Capture the cell that displays the provided text and extract its (x, y) central coordinate. 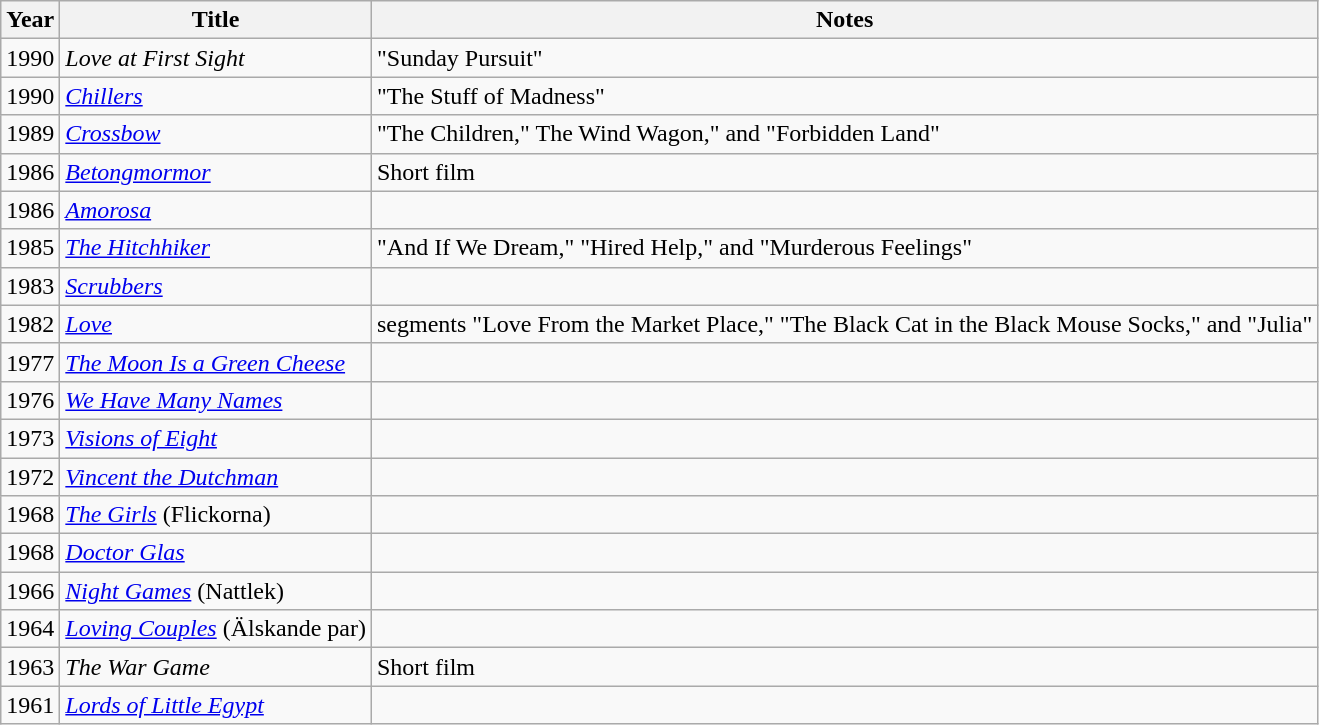
"And If We Dream," "Hired Help," and "Murderous Feelings" (844, 248)
Chillers (216, 96)
Betongmormor (216, 172)
"The Stuff of Madness" (844, 96)
Amorosa (216, 210)
Vincent the Dutchman (216, 477)
Doctor Glas (216, 553)
"Sunday Pursuit" (844, 58)
Year (30, 20)
Loving Couples (Älskande par) (216, 629)
1963 (30, 667)
Notes (844, 20)
The War Game (216, 667)
Visions of Eight (216, 438)
Crossbow (216, 134)
The Girls (Flickorna) (216, 515)
Love at First Sight (216, 58)
1966 (30, 591)
Night Games (Nattlek) (216, 591)
1989 (30, 134)
1961 (30, 705)
1976 (30, 400)
1982 (30, 324)
The Hitchhiker (216, 248)
segments "Love From the Market Place," "The Black Cat in the Black Mouse Socks," and "Julia" (844, 324)
Title (216, 20)
1983 (30, 286)
1973 (30, 438)
Lords of Little Egypt (216, 705)
1977 (30, 362)
1964 (30, 629)
Scrubbers (216, 286)
Love (216, 324)
We Have Many Names (216, 400)
The Moon Is a Green Cheese (216, 362)
1972 (30, 477)
1985 (30, 248)
"The Children," The Wind Wagon," and "Forbidden Land" (844, 134)
